Output the [x, y] coordinate of the center of the cell containing the given text.  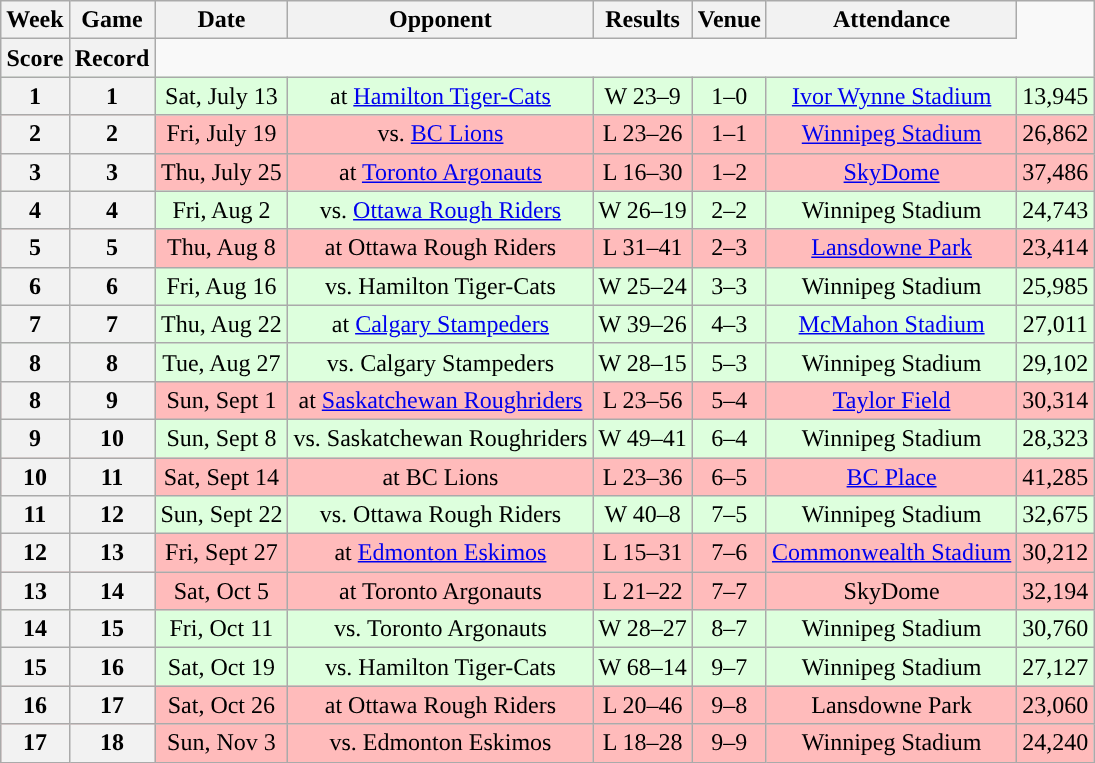
37,486 [1056, 172]
Date [222, 20]
vs. Calgary Stampeders [440, 362]
27,011 [1056, 324]
32,194 [1056, 591]
Fri, July 19 [222, 134]
23,414 [1056, 248]
Score [35, 58]
W 49–41 [642, 438]
24,240 [1056, 743]
Sat, Oct 5 [222, 591]
at Hamilton Tiger-Cats [440, 96]
L 16–30 [642, 172]
9–7 [729, 667]
W 28–15 [642, 362]
1–1 [729, 134]
Sun, Sept 8 [222, 438]
5–4 [729, 400]
9–9 [729, 743]
at Edmonton Eskimos [440, 553]
vs. Saskatchewan Roughriders [440, 438]
at Calgary Stampeders [440, 324]
1–0 [729, 96]
W 68–14 [642, 667]
Sun, Sept 1 [222, 400]
L 23–56 [642, 400]
7–7 [729, 591]
Game [112, 20]
27,127 [1056, 667]
Sat, Oct 26 [222, 705]
26,862 [1056, 134]
Fri, Aug 16 [222, 286]
Attendance [891, 20]
30,314 [1056, 400]
vs. Toronto Argonauts [440, 629]
32,675 [1056, 515]
25,985 [1056, 286]
13,945 [1056, 96]
L 21–22 [642, 591]
Thu, July 25 [222, 172]
29,102 [1056, 362]
W 28–27 [642, 629]
30,212 [1056, 553]
1–2 [729, 172]
4–3 [729, 324]
Fri, Aug 2 [222, 210]
Fri, Oct 11 [222, 629]
BC Place [891, 477]
L 18–28 [642, 743]
W 26–19 [642, 210]
Taylor Field [891, 400]
30,760 [1056, 629]
41,285 [1056, 477]
8–7 [729, 629]
2–3 [729, 248]
L 23–26 [642, 134]
Thu, Aug 8 [222, 248]
L 15–31 [642, 553]
Ivor Wynne Stadium [891, 96]
18 [112, 743]
7–5 [729, 515]
3–3 [729, 286]
vs. BC Lions [440, 134]
at Saskatchewan Roughriders [440, 400]
7–6 [729, 553]
Week [35, 20]
6–5 [729, 477]
Sun, Nov 3 [222, 743]
L 20–46 [642, 705]
Thu, Aug 22 [222, 324]
6–4 [729, 438]
28,323 [1056, 438]
L 23–36 [642, 477]
McMahon Stadium [891, 324]
Commonwealth Stadium [891, 553]
vs. Edmonton Eskimos [440, 743]
2–2 [729, 210]
5–3 [729, 362]
Record [112, 58]
L 31–41 [642, 248]
Sat, Oct 19 [222, 667]
W 40–8 [642, 515]
Opponent [440, 20]
Tue, Aug 27 [222, 362]
Sat, Sept 14 [222, 477]
W 25–24 [642, 286]
24,743 [1056, 210]
Sun, Sept 22 [222, 515]
Fri, Sept 27 [222, 553]
Venue [729, 20]
Results [642, 20]
23,060 [1056, 705]
W 23–9 [642, 96]
Sat, July 13 [222, 96]
9–8 [729, 705]
at BC Lions [440, 477]
W 39–26 [642, 324]
